Locate the cell with the specified text and output its (x, y) center coordinate. 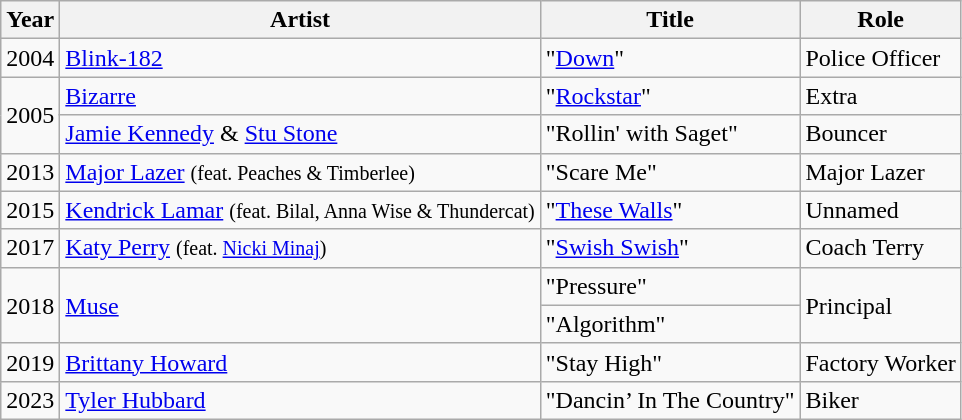
2018 (30, 305)
2015 (30, 210)
Title (670, 20)
Unnamed (880, 210)
"Rollin' with Saget" (670, 134)
2013 (30, 172)
"Dancin’ In The Country" (670, 400)
"Swish Swish" (670, 248)
"Rockstar" (670, 96)
Blink-182 (300, 58)
Year (30, 20)
Jamie Kennedy & Stu Stone (300, 134)
2019 (30, 362)
"Stay High" (670, 362)
2017 (30, 248)
Katy Perry (feat. Nicki Minaj) (300, 248)
2004 (30, 58)
2005 (30, 115)
Police Officer (880, 58)
Brittany Howard (300, 362)
Major Lazer (880, 172)
Principal (880, 305)
Tyler Hubbard (300, 400)
2023 (30, 400)
Artist (300, 20)
Biker (880, 400)
Muse (300, 305)
Bizarre (300, 96)
Extra (880, 96)
"Scare Me" (670, 172)
Coach Terry (880, 248)
Factory Worker (880, 362)
"These Walls" (670, 210)
Role (880, 20)
"Pressure" (670, 286)
Bouncer (880, 134)
"Down" (670, 58)
Major Lazer (feat. Peaches & Timberlee) (300, 172)
"Algorithm" (670, 324)
Kendrick Lamar (feat. Bilal, Anna Wise & Thundercat) (300, 210)
